Find where the given text appears and provide that cell's center as [X, Y] coordinate. 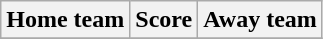
Away team [260, 20]
Home team [66, 20]
Score [164, 20]
